Provide the [x, y] coordinate of the cell's center where the given text is located.  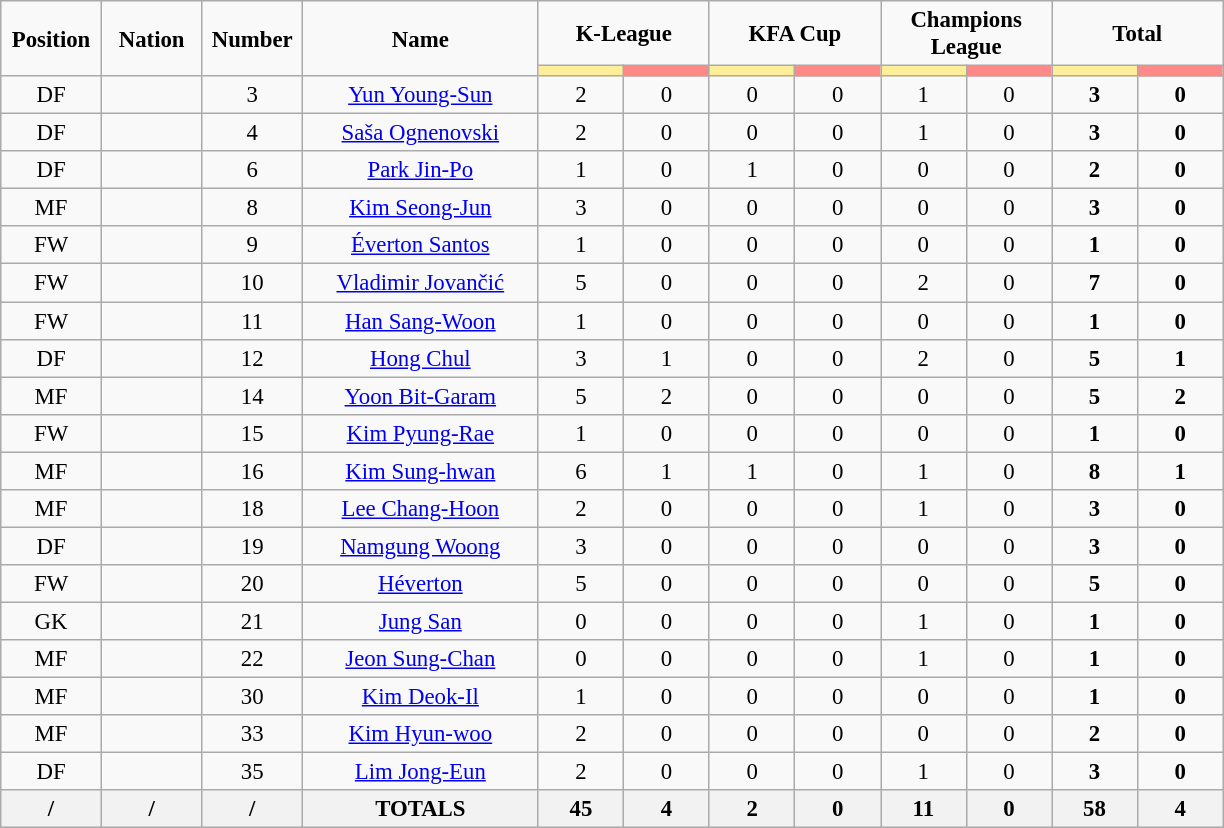
45 [581, 809]
14 [252, 396]
20 [252, 584]
KFA Cup [794, 34]
Kim Deok-Il [421, 697]
22 [252, 659]
30 [252, 697]
21 [252, 621]
10 [252, 283]
12 [252, 358]
Yoon Bit-Garam [421, 396]
Jeon Sung-Chan [421, 659]
7 [1095, 283]
Lee Chang-Hoon [421, 509]
Kim Hyun-woo [421, 734]
33 [252, 734]
Kim Pyung-Rae [421, 433]
58 [1095, 809]
Position [52, 38]
Total [1138, 34]
9 [252, 245]
Saša Ognenovski [421, 133]
Hong Chul [421, 358]
Nation [152, 38]
Park Jin-Po [421, 170]
Number [252, 38]
TOTALS [421, 809]
35 [252, 772]
18 [252, 509]
Han Sang-Woon [421, 321]
19 [252, 546]
GK [52, 621]
Vladimir Jovančić [421, 283]
K-League [624, 34]
Lim Jong-Eun [421, 772]
Namgung Woong [421, 546]
Kim Sung-hwan [421, 471]
Jung San [421, 621]
Yun Young-Sun [421, 95]
Champions League [966, 34]
Éverton Santos [421, 245]
15 [252, 433]
Name [421, 38]
Héverton [421, 584]
16 [252, 471]
Kim Seong-Jun [421, 208]
